Find where the given text appears and provide that cell's center as [x, y] coordinate. 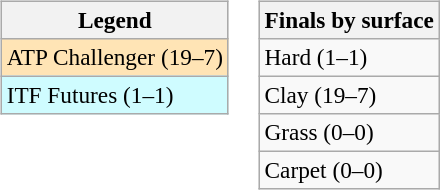
ITF Futures (1–1) [114, 95]
Finals by surface [349, 20]
Grass (0–0) [349, 133]
Carpet (0–0) [349, 171]
Legend [114, 20]
Clay (19–7) [349, 95]
Hard (1–1) [349, 57]
ATP Challenger (19–7) [114, 57]
